Return (x, y) of the center of cell containing provided text 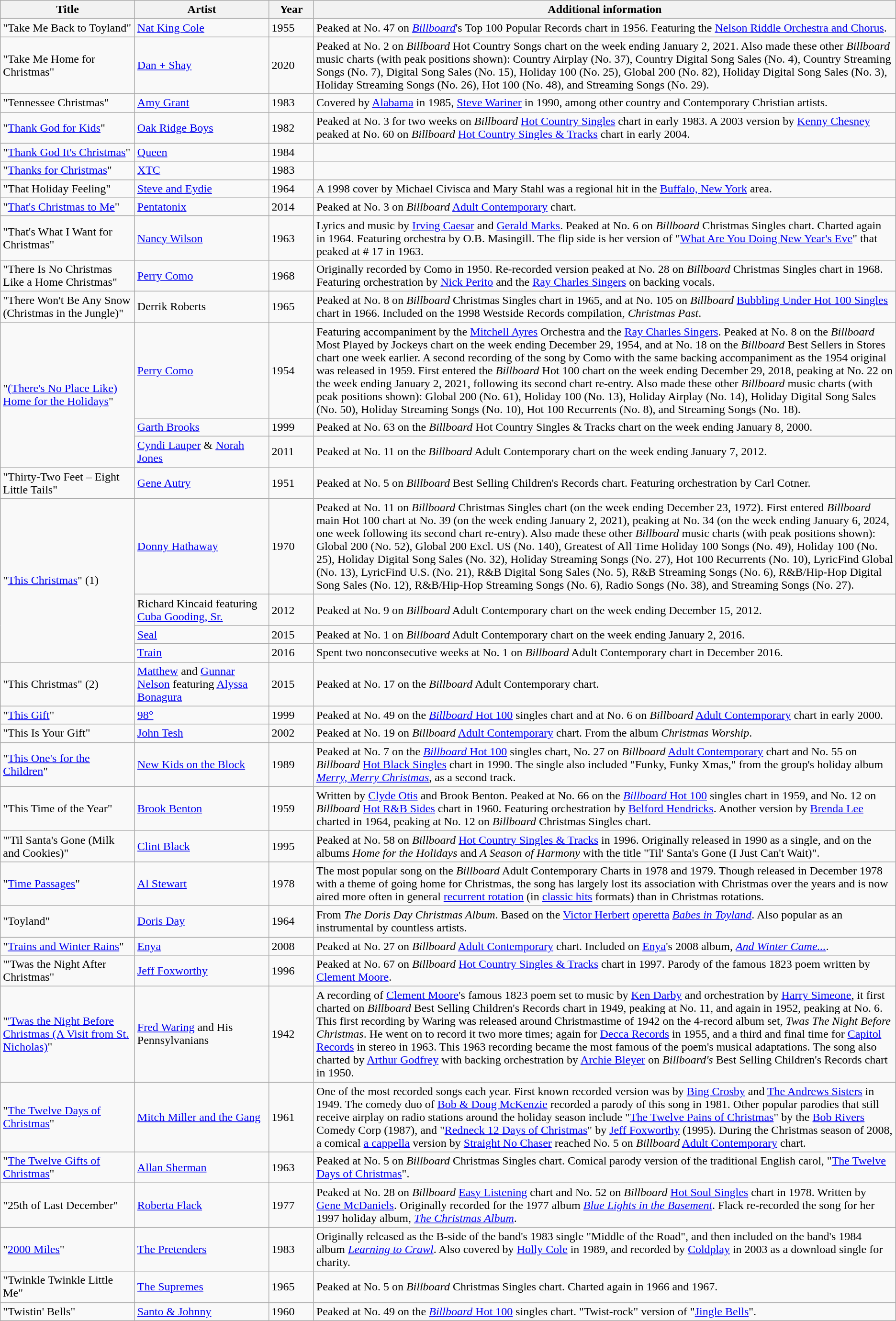
Peaked at No. 63 on the Billboard Hot Country Singles & Tracks chart on the week ending January 8, 2000. (605, 427)
Artist (202, 10)
2008 (291, 946)
"Take Me Back to Toyland" (68, 28)
A 1998 cover by Michael Civisca and Mary Stahl was a regional hit in the Buffalo, New York area. (605, 189)
"Twistin' Bells" (68, 1311)
"There Won't Be Any Snow (Christmas in the Jungle)" (68, 306)
Peaked at No. 49 on the Billboard Hot 100 singles chart and at No. 6 on Billboard Adult Contemporary chart in early 2000. (605, 715)
Train (202, 653)
Allan Sherman (202, 1168)
Nat King Cole (202, 28)
Brook Benton (202, 808)
Queen (202, 152)
1959 (291, 808)
"This One's for the Children" (68, 764)
2016 (291, 653)
1995 (291, 846)
Peaked at No. 5 on Billboard Christmas Singles chart. Charted again in 1966 and 1967. (605, 1287)
Al Stewart (202, 884)
XTC (202, 170)
The Pretenders (202, 1249)
Peaked at No. 5 on Billboard Best Selling Children's Records chart. Featuring orchestration by Carl Cotner. (605, 483)
New Kids on the Block (202, 764)
1978 (291, 884)
Gene Autry (202, 483)
Doris Day (202, 921)
Peaked at No. 3 on Billboard Adult Contemporary chart. (605, 207)
Roberta Flack (202, 1205)
"25th of Last December" (68, 1205)
Peaked at No. 11 on the Billboard Adult Contemporary chart on the week ending January 7, 2012. (605, 452)
"There Is No Christmas Like a Home Christmas" (68, 276)
"This Christmas" (1) (68, 580)
"That's What I Want for Christmas" (68, 238)
2014 (291, 207)
"Take Me Home for Christmas" (68, 65)
"The Twelve Gifts of Christmas" (68, 1168)
2020 (291, 65)
"'Twas the Night After Christmas" (68, 971)
Peaked at No. 9 on Billboard Adult Contemporary chart on the week ending December 15, 2012. (605, 610)
"'Til Santa's Gone (Milk and Cookies)" (68, 846)
Steve and Eydie (202, 189)
Garth Brooks (202, 427)
1951 (291, 483)
Santo & Johnny (202, 1311)
Peaked at No. 67 on Billboard Hot Country Singles & Tracks chart in 1997. Parody of the famous 1823 poem written by Clement Moore. (605, 971)
Peaked at No. 1 on Billboard Adult Contemporary chart on the week ending January 2, 2016. (605, 635)
Clint Black (202, 846)
1955 (291, 28)
"Trains and Winter Rains" (68, 946)
"Thank God for Kids" (68, 127)
Richard Kincaid featuring Cuba Gooding, Sr. (202, 610)
1954 (291, 370)
1968 (291, 276)
98° (202, 715)
The Supremes (202, 1287)
Seal (202, 635)
Donny Hathaway (202, 547)
John Tesh (202, 733)
Fred Waring and His Pennsylvanians (202, 1034)
Peaked at No. 17 on the Billboard Adult Contemporary chart. (605, 684)
Amy Grant (202, 103)
Mitch Miller and the Gang (202, 1117)
"Time Passages" (68, 884)
1982 (291, 127)
"This Time of the Year" (68, 808)
From The Doris Day Christmas Album. Based on the Victor Herbert operetta Babes in Toyland. Also popular as an instrumental by countless artists. (605, 921)
"Twinkle Twinkle Little Me" (68, 1287)
2002 (291, 733)
Additional information (605, 10)
"Thirty-Two Feet – Eight Little Tails" (68, 483)
2012 (291, 610)
"Thanks for Christmas" (68, 170)
Derrik Roberts (202, 306)
Oak Ridge Boys (202, 127)
"This Is Your Gift" (68, 733)
Year (291, 10)
"'Twas the Night Before Christmas (A Visit from St. Nicholas)" (68, 1034)
1970 (291, 547)
Nancy Wilson (202, 238)
1960 (291, 1311)
Matthew and Gunnar Nelson featuring Alyssa Bonagura (202, 684)
Jeff Foxworthy (202, 971)
2011 (291, 452)
Enya (202, 946)
Cyndi Lauper & Norah Jones (202, 452)
"The Twelve Days of Christmas" (68, 1117)
Peaked at No. 47 on Billboard's Top 100 Popular Records chart in 1956. Featuring the Nelson Riddle Orchestra and Chorus. (605, 28)
Title (68, 10)
Peaked at No. 49 on the Billboard Hot 100 singles chart. "Twist-rock" version of "Jingle Bells". (605, 1311)
Pentatonix (202, 207)
1977 (291, 1205)
1984 (291, 152)
"Thank God It's Christmas" (68, 152)
1989 (291, 764)
1961 (291, 1117)
Covered by Alabama in 1985, Steve Wariner in 1990, among other country and Contemporary Christian artists. (605, 103)
"That Holiday Feeling" (68, 189)
1996 (291, 971)
"2000 Miles" (68, 1249)
"That's Christmas to Me" (68, 207)
Peaked at No. 19 on Billboard Adult Contemporary chart. From the album Christmas Worship. (605, 733)
1942 (291, 1034)
"This Gift" (68, 715)
Peaked at No. 5 on Billboard Christmas Singles chart. Comical parody version of the traditional English carol, "The Twelve Days of Christmas". (605, 1168)
"This Christmas" (2) (68, 684)
"(There's No Place Like) Home for the Holidays" (68, 395)
"Tennessee Christmas" (68, 103)
"Toyland" (68, 921)
Spent two nonconsecutive weeks at No. 1 on Billboard Adult Contemporary chart in December 2016. (605, 653)
Peaked at No. 27 on Billboard Adult Contemporary chart. Included on Enya's 2008 album, And Winter Came.... (605, 946)
Dan + Shay (202, 65)
